Return [x, y] of the center of cell containing provided text 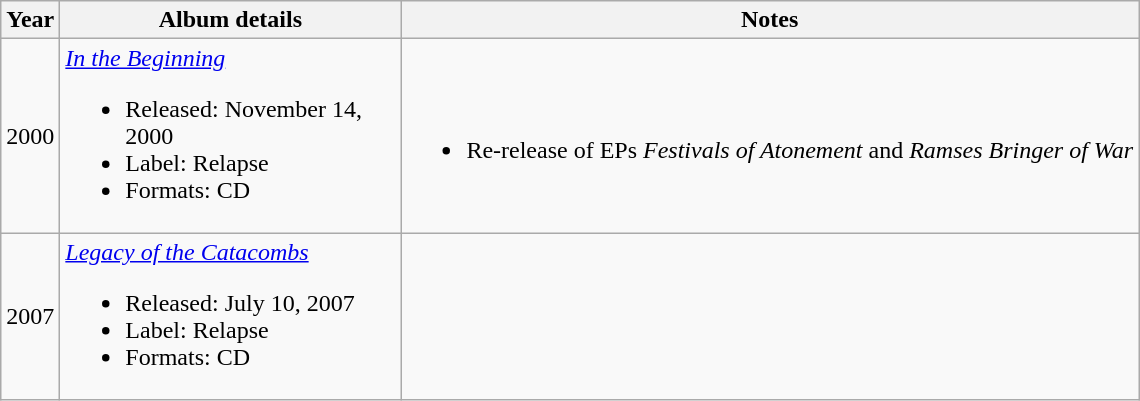
Album details [230, 20]
2000 [30, 136]
In the BeginningReleased: November 14, 2000Label: RelapseFormats: CD [230, 136]
2007 [30, 316]
Legacy of the CatacombsReleased: July 10, 2007Label: RelapseFormats: CD [230, 316]
Re-release of EPs Festivals of Atonement and Ramses Bringer of War [770, 136]
Year [30, 20]
Notes [770, 20]
